Capture the cell that displays the provided text and extract its (x, y) central coordinate. 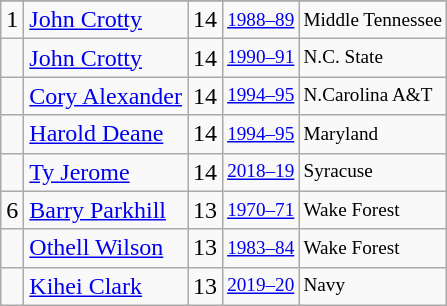
Othell Wilson (106, 248)
N.C. State (373, 58)
1988–89 (261, 20)
Navy (373, 286)
1983–84 (261, 248)
N.Carolina A&T (373, 96)
Maryland (373, 134)
Middle Tennessee (373, 20)
2019–20 (261, 286)
2018–19 (261, 172)
Cory Alexander (106, 96)
Ty Jerome (106, 172)
Harold Deane (106, 134)
6 (12, 210)
1970–71 (261, 210)
1 (12, 20)
1990–91 (261, 58)
Kihei Clark (106, 286)
Syracuse (373, 172)
Barry Parkhill (106, 210)
